Locate the cell with the specified text and output its [X, Y] center coordinate. 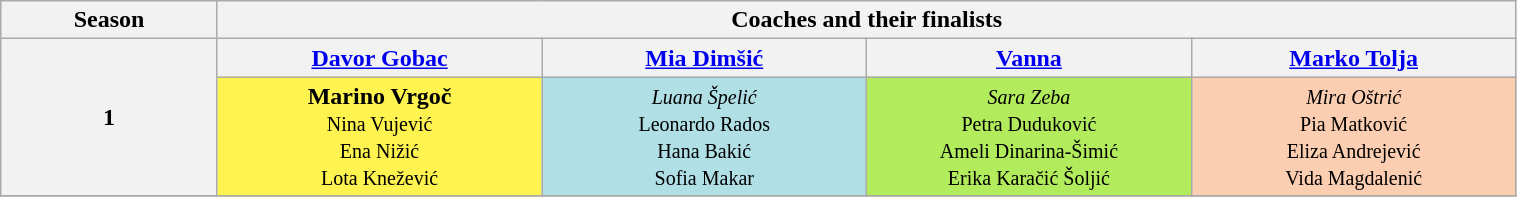
Season [109, 20]
Sara ZebaPetra DudukovićAmeli Dinarina-ŠimićErika Karačić Šoljić [1030, 136]
Marko Tolja [1354, 58]
Davor Gobac [380, 58]
Vanna [1030, 58]
Mia Dimšić [704, 58]
Marino VrgočNina VujevićEna NižićLota Knežević [380, 136]
1 [109, 118]
Coaches and their finalists [866, 20]
Luana ŠpelićLeonardo RadosHana BakićSofia Makar [704, 136]
Mira OštrićPia MatkovićEliza AndrejevićVida Magdalenić [1354, 136]
